Search for the cell housing the specified text and yield its (X, Y) center coordinate. 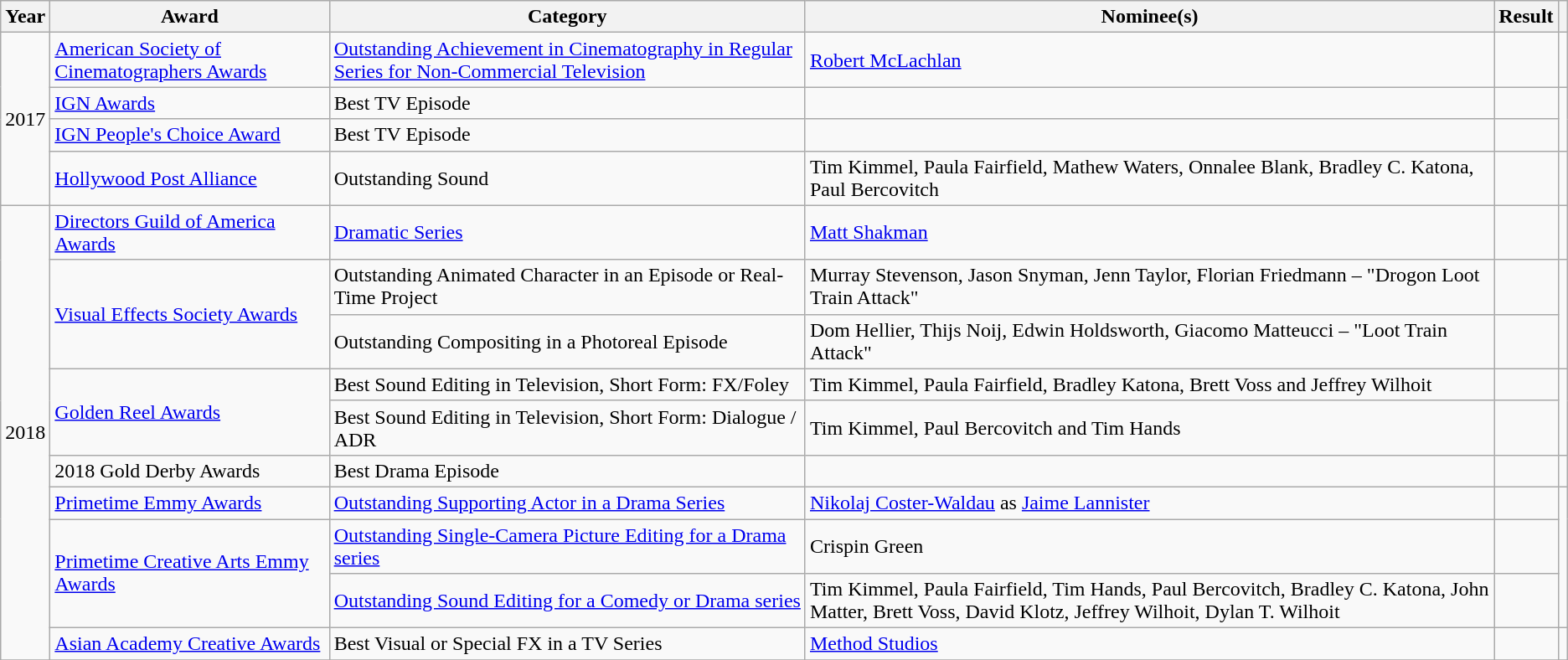
Golden Reel Awards (189, 412)
American Society of Cinematographers Awards (189, 60)
2018 Gold Derby Awards (189, 471)
Dramatic Series (567, 233)
Outstanding Compositing in a Photoreal Episode (567, 342)
Visual Effects Society Awards (189, 314)
2018 (25, 432)
Asian Academy Creative Awards (189, 644)
Nikolaj Coster-Waldau as Jaime Lannister (1149, 503)
Award (189, 17)
Outstanding Achievement in Cinematography in Regular Series for Non-Commercial Television (567, 60)
IGN People's Choice Award (189, 135)
Best Visual or Special FX in a TV Series (567, 644)
Year (25, 17)
Nominee(s) (1149, 17)
Primetime Creative Arts Emmy Awards (189, 574)
Robert McLachlan (1149, 60)
Tim Kimmel, Paula Fairfield, Bradley Katona, Brett Voss and Jeffrey Wilhoit (1149, 384)
Outstanding Sound Editing for a Comedy or Drama series (567, 601)
Method Studios (1149, 644)
Outstanding Animated Character in an Episode or Real-Time Project (567, 286)
Category (567, 17)
Dom Hellier, Thijs Noij, Edwin Holdsworth, Giacomo Matteucci – "Loot Train Attack" (1149, 342)
Best Sound Editing in Television, Short Form: Dialogue / ADR (567, 427)
Directors Guild of America Awards (189, 233)
Best Drama Episode (567, 471)
Tim Kimmel, Paula Fairfield, Mathew Waters, Onnalee Blank, Bradley C. Katona, Paul Bercovitch (1149, 178)
Result (1526, 17)
Murray Stevenson, Jason Snyman, Jenn Taylor, Florian Friedmann – "Drogon Loot Train Attack" (1149, 286)
Crispin Green (1149, 546)
2017 (25, 119)
IGN Awards (189, 103)
Tim Kimmel, Paul Bercovitch and Tim Hands (1149, 427)
Outstanding Single-Camera Picture Editing for a Drama series (567, 546)
Outstanding Sound (567, 178)
Primetime Emmy Awards (189, 503)
Matt Shakman (1149, 233)
Tim Kimmel, Paula Fairfield, Tim Hands, Paul Bercovitch, Bradley C. Katona, John Matter, Brett Voss, David Klotz, Jeffrey Wilhoit, Dylan T. Wilhoit (1149, 601)
Outstanding Supporting Actor in a Drama Series (567, 503)
Best Sound Editing in Television, Short Form: FX/Foley (567, 384)
Hollywood Post Alliance (189, 178)
